Pinpoint the cell where the given text exists, returning its [x, y] midpoint coordinate. 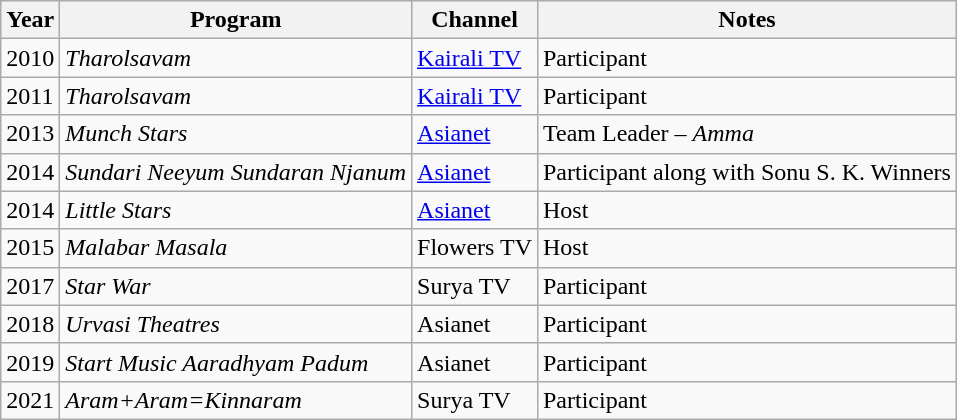
2018 [30, 324]
Star War [236, 286]
Participant along with Sonu S. K. Winners [746, 172]
2019 [30, 362]
2010 [30, 58]
Urvasi Theatres [236, 324]
Team Leader – Amma [746, 134]
Channel [475, 20]
Program [236, 20]
Munch Stars [236, 134]
2017 [30, 286]
Malabar Masala [236, 248]
Flowers TV [475, 248]
2021 [30, 400]
Year [30, 20]
2011 [30, 96]
Aram+Aram=Kinnaram [236, 400]
Sundari Neeyum Sundaran Njanum [236, 172]
Start Music Aaradhyam Padum [236, 362]
2015 [30, 248]
2013 [30, 134]
Notes [746, 20]
Little Stars [236, 210]
